Return the [x, y] coordinate for the center point of the cell that contains the specified text.  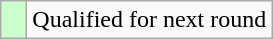
Qualified for next round [150, 20]
